From the cell containing the given text, extract its center point as [x, y] coordinate. 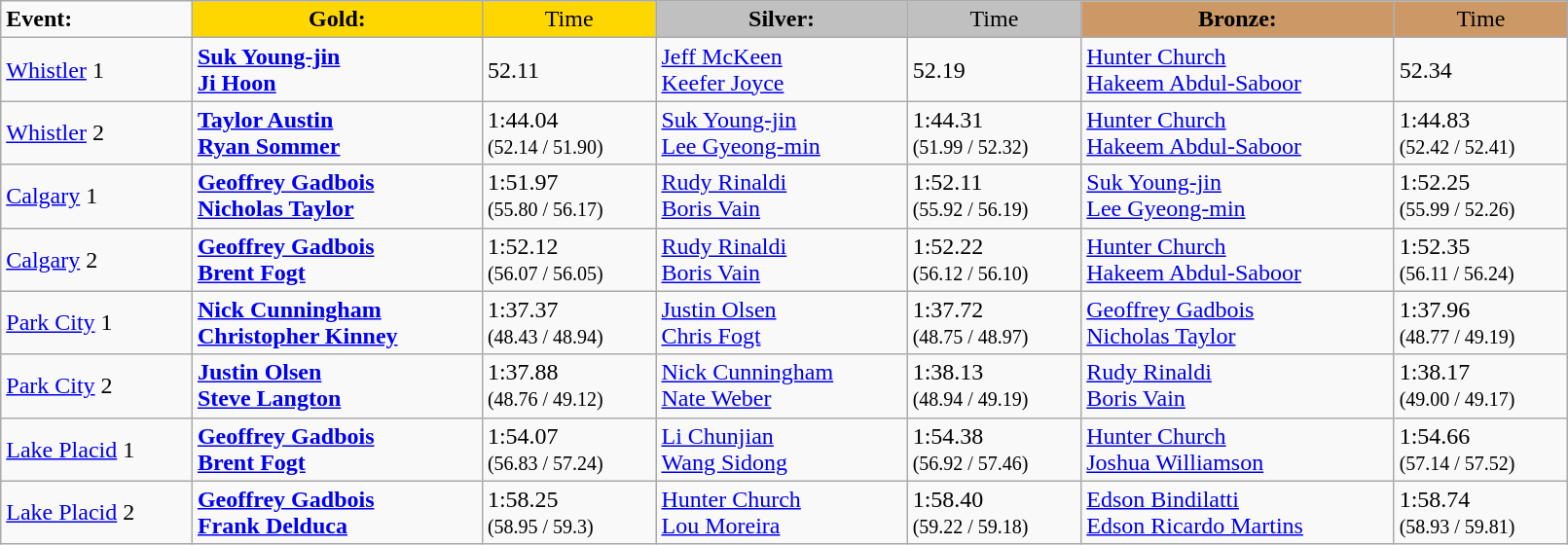
52.19 [995, 70]
Lake Placid 1 [97, 450]
Edson BindilattiEdson Ricardo Martins [1238, 512]
1:37.96(48.77 / 49.19) [1481, 323]
1:52.11(55.92 / 56.19) [995, 197]
1:54.66(57.14 / 57.52) [1481, 450]
1:37.37(48.43 / 48.94) [568, 323]
Justin OlsenChris Fogt [782, 323]
1:58.25(58.95 / 59.3) [568, 512]
1:44.31(51.99 / 52.32) [995, 132]
1:37.72(48.75 / 48.97) [995, 323]
Suk Young-jinJi Hoon [337, 70]
1:52.35(56.11 / 56.24) [1481, 259]
1:58.40(59.22 / 59.18) [995, 512]
Li ChunjianWang Sidong [782, 450]
1:38.17(49.00 / 49.17) [1481, 385]
52.11 [568, 70]
Calgary 1 [97, 197]
1:51.97(55.80 / 56.17) [568, 197]
Bronze: [1238, 19]
Silver: [782, 19]
1:38.13(48.94 / 49.19) [995, 385]
1:52.22(56.12 / 56.10) [995, 259]
Hunter ChurchJoshua Williamson [1238, 450]
Jeff McKeenKeefer Joyce [782, 70]
52.34 [1481, 70]
1:54.07(56.83 / 57.24) [568, 450]
1:52.25(55.99 / 52.26) [1481, 197]
Event: [97, 19]
1:58.74(58.93 / 59.81) [1481, 512]
Geoffrey GadboisFrank Delduca [337, 512]
Hunter ChurchLou Moreira [782, 512]
1:44.83(52.42 / 52.41) [1481, 132]
Gold: [337, 19]
Whistler 1 [97, 70]
1:37.88(48.76 / 49.12) [568, 385]
Taylor AustinRyan Sommer [337, 132]
Nick CunninghamChristopher Kinney [337, 323]
Park City 1 [97, 323]
Justin OlsenSteve Langton [337, 385]
1:52.12(56.07 / 56.05) [568, 259]
Whistler 2 [97, 132]
1:54.38(56.92 / 57.46) [995, 450]
1:44.04(52.14 / 51.90) [568, 132]
Nick CunninghamNate Weber [782, 385]
Lake Placid 2 [97, 512]
Calgary 2 [97, 259]
Park City 2 [97, 385]
